Identify which cell holds the provided text, then report its (x, y) central coordinate. 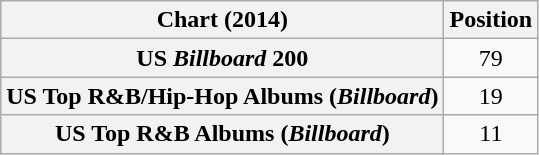
11 (491, 134)
US Top R&B/Hip-Hop Albums (Billboard) (222, 96)
Position (491, 20)
Chart (2014) (222, 20)
79 (491, 58)
19 (491, 96)
US Billboard 200 (222, 58)
US Top R&B Albums (Billboard) (222, 134)
